Find where the given text appears and provide that cell's center as (X, Y) coordinate. 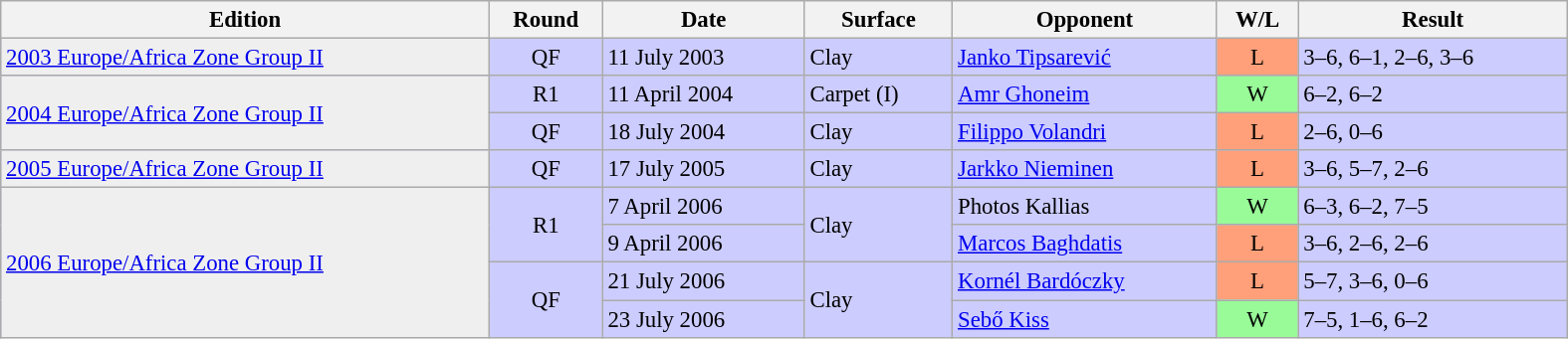
7 April 2006 (703, 207)
Janko Tipsarević (1085, 58)
Photos Kallias (1085, 207)
21 July 2006 (703, 281)
Marcos Baghdatis (1085, 244)
11 July 2003 (703, 58)
18 July 2004 (703, 132)
3–6, 6–1, 2–6, 3–6 (1433, 58)
Result (1433, 20)
2005 Europe/Africa Zone Group II (245, 169)
6–3, 6–2, 7–5 (1433, 207)
2–6, 0–6 (1433, 132)
11 April 2004 (703, 94)
17 July 2005 (703, 169)
Carpet (I) (878, 94)
Sebő Kiss (1085, 319)
2004 Europe/Africa Zone Group II (245, 113)
Date (703, 20)
2006 Europe/Africa Zone Group II (245, 262)
3–6, 5–7, 2–6 (1433, 169)
2003 Europe/Africa Zone Group II (245, 58)
W/L (1257, 20)
Jarkko Nieminen (1085, 169)
Filippo Volandri (1085, 132)
Kornél Bardóczky (1085, 281)
7–5, 1–6, 6–2 (1433, 319)
5–7, 3–6, 0–6 (1433, 281)
Round (546, 20)
Opponent (1085, 20)
3–6, 2–6, 2–6 (1433, 244)
6–2, 6–2 (1433, 94)
Edition (245, 20)
23 July 2006 (703, 319)
9 April 2006 (703, 244)
Surface (878, 20)
Amr Ghoneim (1085, 94)
